Locate the cell with the specified text and output its (x, y) center coordinate. 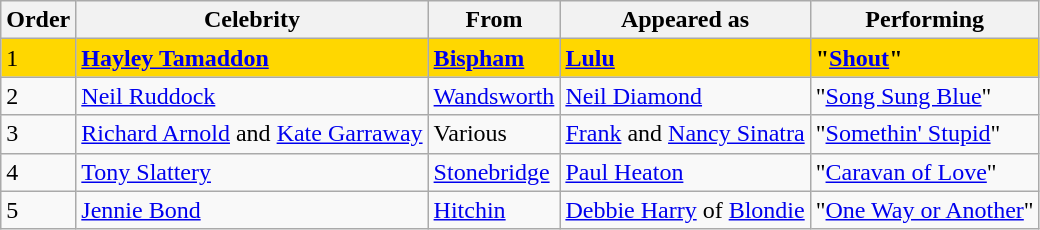
Wandsworth (494, 96)
1 (38, 58)
Hayley Tamaddon (252, 58)
Frank and Nancy Sinatra (685, 134)
5 (38, 210)
2 (38, 96)
"Song Sung Blue" (924, 96)
Performing (924, 20)
3 (38, 134)
Tony Slattery (252, 172)
Lulu (685, 58)
Paul Heaton (685, 172)
"One Way or Another" (924, 210)
Richard Arnold and Kate Garraway (252, 134)
Various (494, 134)
Neil Diamond (685, 96)
From (494, 20)
Appeared as (685, 20)
Celebrity (252, 20)
Jennie Bond (252, 210)
"Caravan of Love" (924, 172)
Neil Ruddock (252, 96)
Stonebridge (494, 172)
Hitchin (494, 210)
"Somethin' Stupid" (924, 134)
4 (38, 172)
Bispham (494, 58)
Order (38, 20)
"Shout" (924, 58)
Debbie Harry of Blondie (685, 210)
